Provide the [X, Y] coordinate of the cell's center where the given text is located.  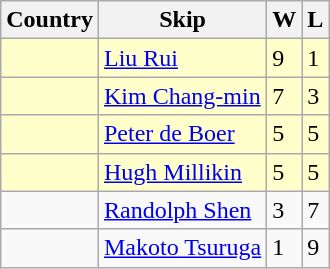
W [284, 20]
L [316, 20]
Makoto Tsuruga [182, 248]
Kim Chang-min [182, 96]
Liu Rui [182, 58]
Peter de Boer [182, 134]
Skip [182, 20]
Randolph Shen [182, 210]
Country [50, 20]
Hugh Millikin [182, 172]
